Pinpoint the cell where the given text exists, returning its [X, Y] midpoint coordinate. 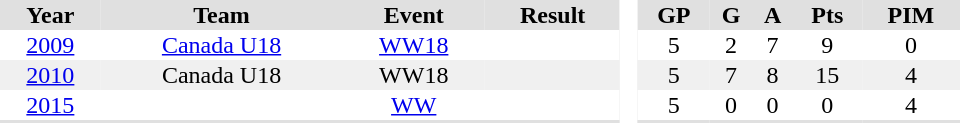
WW [414, 105]
2 [732, 45]
9 [828, 45]
Result [552, 15]
2009 [50, 45]
8 [773, 75]
2015 [50, 105]
GP [674, 15]
A [773, 15]
Team [222, 15]
Event [414, 15]
15 [828, 75]
PIM [911, 15]
G [732, 15]
Pts [828, 15]
2010 [50, 75]
Year [50, 15]
